Pinpoint the cell where the given text exists, returning its (X, Y) midpoint coordinate. 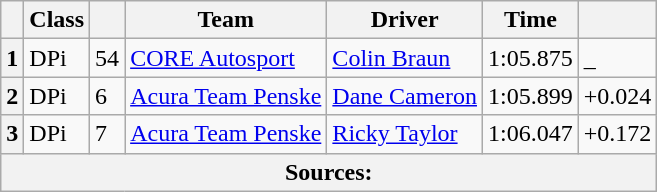
Driver (405, 20)
1:05.875 (531, 58)
_ (618, 58)
Colin Braun (405, 58)
Sources: (329, 172)
3 (12, 134)
1:05.899 (531, 96)
Class (57, 20)
54 (108, 58)
1:06.047 (531, 134)
+0.024 (618, 96)
Dane Cameron (405, 96)
1 (12, 58)
6 (108, 96)
2 (12, 96)
7 (108, 134)
Time (531, 20)
+0.172 (618, 134)
Ricky Taylor (405, 134)
Team (226, 20)
CORE Autosport (226, 58)
